Determine the (X, Y) coordinate at the center of the cell enclosing the given text.  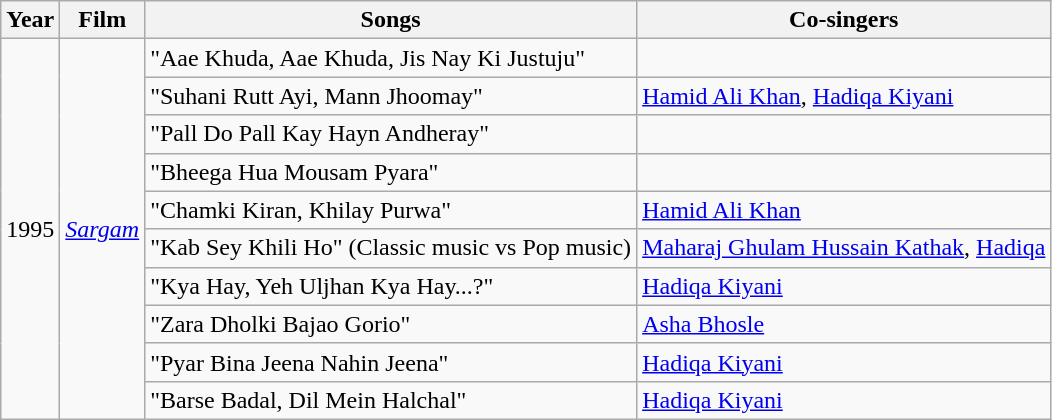
Asha Bhosle (844, 324)
Hamid Ali Khan (844, 210)
"Pall Do Pall Kay Hayn Andheray" (391, 134)
Year (30, 20)
"Chamki Kiran, Khilay Purwa" (391, 210)
Co-singers (844, 20)
"Bheega Hua Mousam Pyara" (391, 172)
"Barse Badal, Dil Mein Halchal" (391, 400)
"Kab Sey Khili Ho" (Classic music vs Pop music) (391, 248)
1995 (30, 230)
"Aae Khuda, Aae Khuda, Jis Nay Ki Justuju" (391, 58)
"Kya Hay, Yeh Uljhan Kya Hay...?" (391, 286)
Film (102, 20)
"Pyar Bina Jeena Nahin Jeena" (391, 362)
"Suhani Rutt Ayi, Mann Jhoomay" (391, 96)
Hamid Ali Khan, Hadiqa Kiyani (844, 96)
Sargam (102, 230)
Songs (391, 20)
Maharaj Ghulam Hussain Kathak, Hadiqa (844, 248)
"Zara Dholki Bajao Gorio" (391, 324)
